Scan for the cell matching the given text and deliver its (x, y) coordinate at center. 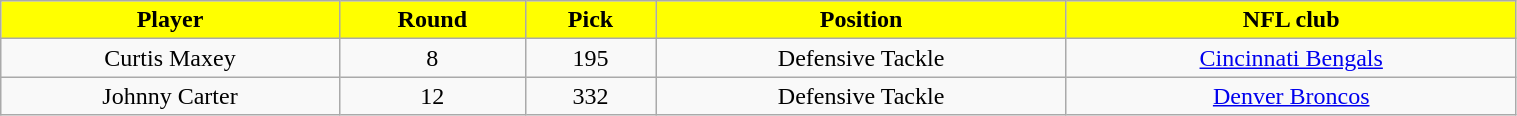
NFL club (1291, 20)
Cincinnati Bengals (1291, 58)
195 (590, 58)
Johnny Carter (170, 96)
Player (170, 20)
Position (862, 20)
12 (432, 96)
332 (590, 96)
Denver Broncos (1291, 96)
8 (432, 58)
Round (432, 20)
Curtis Maxey (170, 58)
Pick (590, 20)
